Determine the (X, Y) coordinate at the center of the cell enclosing the given text.  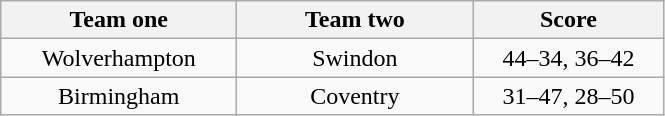
Coventry (355, 96)
Swindon (355, 58)
44–34, 36–42 (568, 58)
Birmingham (119, 96)
Team one (119, 20)
Team two (355, 20)
Score (568, 20)
Wolverhampton (119, 58)
31–47, 28–50 (568, 96)
